Detect which cell encompasses the target text, then output its [X, Y] center coordinate. 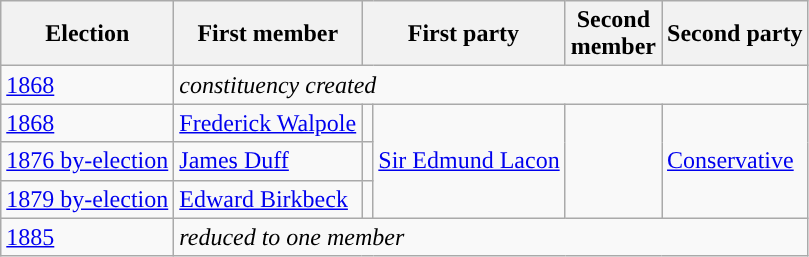
Sir Edmund Lacon [469, 161]
constituency created [491, 85]
1876 by-election [88, 161]
First member [268, 34]
First party [464, 34]
Frederick Walpole [268, 123]
James Duff [268, 161]
Election [88, 34]
Second party [735, 34]
Second member [613, 34]
Edward Birkbeck [268, 199]
Conservative [735, 161]
1885 [88, 237]
reduced to one member [491, 237]
1879 by-election [88, 199]
